Scan for the cell matching the given text and deliver its (X, Y) coordinate at center. 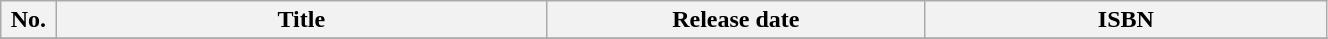
No. (28, 20)
Title (301, 20)
ISBN (1126, 20)
Release date (736, 20)
